Output the (x, y) coordinate of the center of the cell containing the given text.  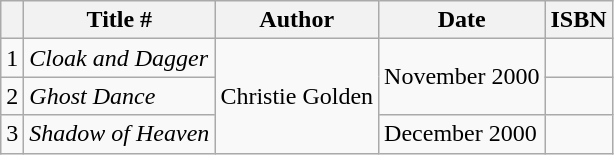
Author (297, 20)
Title # (120, 20)
Ghost Dance (120, 96)
Cloak and Dagger (120, 58)
Shadow of Heaven (120, 134)
ISBN (578, 20)
Date (462, 20)
1 (12, 58)
2 (12, 96)
Christie Golden (297, 96)
3 (12, 134)
December 2000 (462, 134)
November 2000 (462, 77)
